Extract the (X, Y) coordinate from the center of the cell holding the provided text.  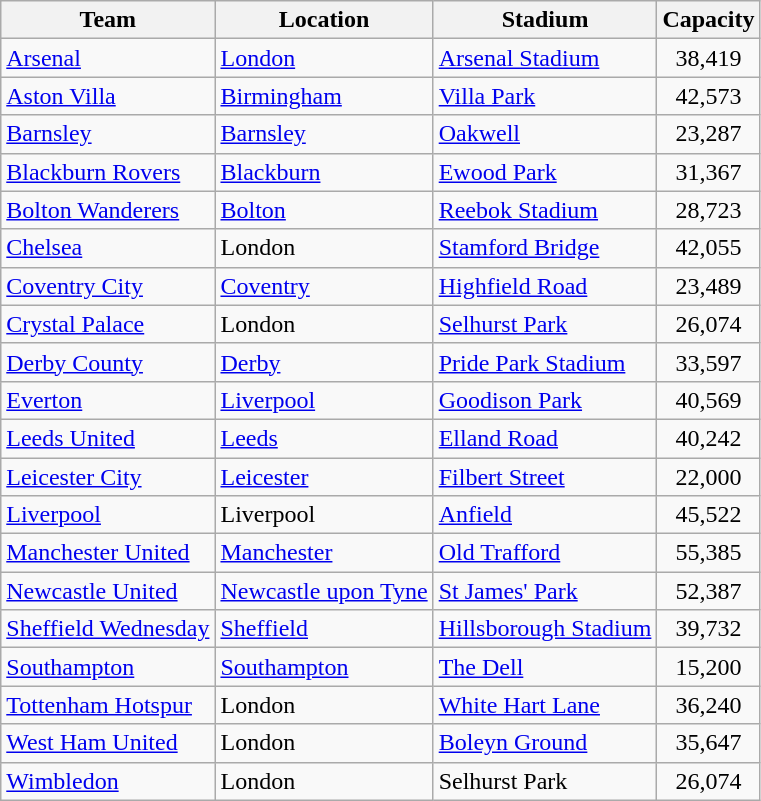
Bolton Wanderers (108, 210)
55,385 (708, 553)
Crystal Palace (108, 324)
Chelsea (108, 248)
Old Trafford (545, 553)
Derby County (108, 362)
Oakwell (545, 134)
38,419 (708, 58)
52,387 (708, 591)
22,000 (708, 477)
Aston Villa (108, 96)
Arsenal Stadium (545, 58)
The Dell (545, 667)
Leicester City (108, 477)
40,242 (708, 438)
Highfield Road (545, 286)
Team (108, 20)
Tottenham Hotspur (108, 705)
15,200 (708, 667)
Coventry (324, 286)
Villa Park (545, 96)
Sheffield Wednesday (108, 629)
Manchester United (108, 553)
23,287 (708, 134)
Birmingham (324, 96)
Newcastle upon Tyne (324, 591)
23,489 (708, 286)
35,647 (708, 743)
Wimbledon (108, 781)
Stadium (545, 20)
39,732 (708, 629)
40,569 (708, 400)
Boleyn Ground (545, 743)
Leicester (324, 477)
Everton (108, 400)
45,522 (708, 515)
Coventry City (108, 286)
Arsenal (108, 58)
Hillsborough Stadium (545, 629)
Capacity (708, 20)
Stamford Bridge (545, 248)
Blackburn (324, 172)
Leeds United (108, 438)
Derby (324, 362)
Pride Park Stadium (545, 362)
Blackburn Rovers (108, 172)
Location (324, 20)
West Ham United (108, 743)
28,723 (708, 210)
Reebok Stadium (545, 210)
Newcastle United (108, 591)
Manchester (324, 553)
36,240 (708, 705)
42,055 (708, 248)
Sheffield (324, 629)
33,597 (708, 362)
Bolton (324, 210)
42,573 (708, 96)
Filbert Street (545, 477)
St James' Park (545, 591)
Leeds (324, 438)
Elland Road (545, 438)
Goodison Park (545, 400)
Anfield (545, 515)
31,367 (708, 172)
Ewood Park (545, 172)
White Hart Lane (545, 705)
